Detect which cell encompasses the target text, then output its [X, Y] center coordinate. 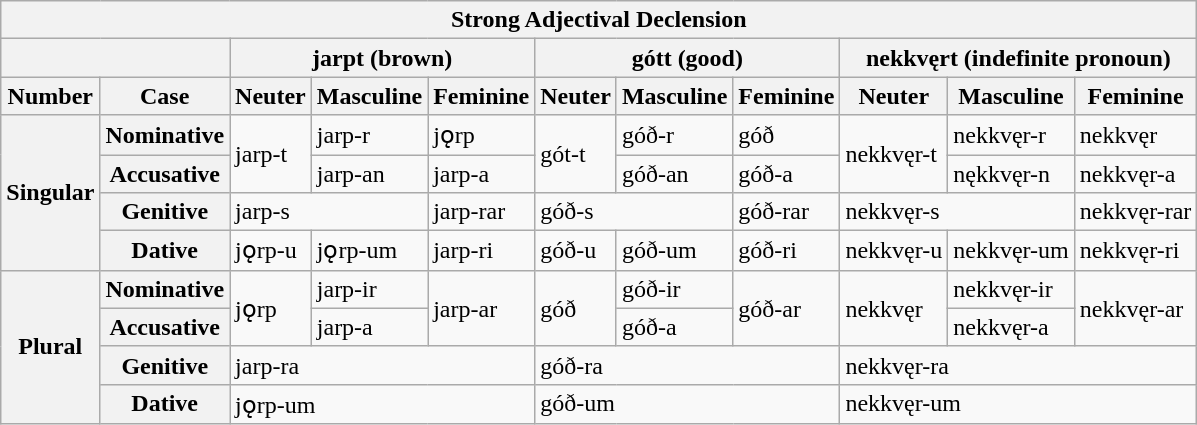
nękkvęr-n [1012, 173]
nekkvęrt (indefinite pronoun) [1018, 58]
góð-ar [786, 308]
jarp-an [369, 173]
nekkvęr-u [894, 251]
jarp-s [329, 212]
nekkvęr-s [957, 212]
nekkvęr-ri [1136, 251]
nekkvęr-t [894, 154]
Case [165, 96]
nekkvęr-ar [1136, 308]
jǫrp-u [271, 251]
jarp-ra [382, 365]
jarp-t [271, 154]
gótt (good) [688, 58]
Plural [50, 347]
góð-ra [688, 365]
góð-s [634, 212]
Singular [50, 192]
jarp-rar [482, 212]
nekkvęr-ir [1012, 289]
góð-r [674, 135]
góð-u [576, 251]
góð-ir [674, 289]
jarp-ar [482, 308]
nekkvęr-rar [1136, 212]
nekkvęr-ra [1018, 365]
góð-rar [786, 212]
Strong Adjectival Declension [599, 20]
nekkvęr-r [1012, 135]
Number [50, 96]
góð-ri [786, 251]
jarp-r [369, 135]
jarp-ri [482, 251]
gót-t [576, 154]
jarp-ir [369, 289]
jarpt (brown) [382, 58]
góð-an [674, 173]
